Identify which cell holds the provided text, then report its (X, Y) central coordinate. 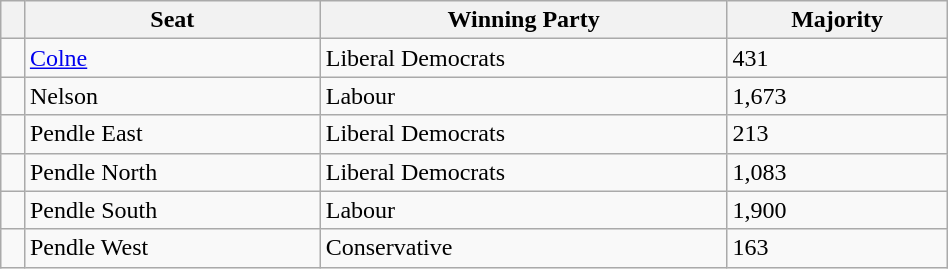
Pendle West (172, 248)
1,083 (837, 172)
Majority (837, 20)
163 (837, 248)
Colne (172, 58)
1,673 (837, 96)
1,900 (837, 210)
Nelson (172, 96)
Pendle South (172, 210)
Pendle East (172, 134)
431 (837, 58)
Winning Party (524, 20)
Seat (172, 20)
Conservative (524, 248)
213 (837, 134)
Pendle North (172, 172)
